Return (X, Y) of the center of cell containing provided text 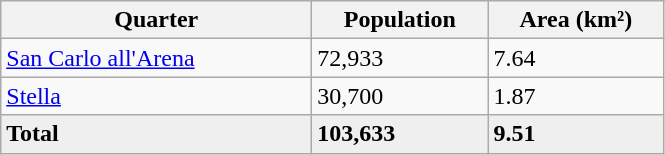
Stella (156, 96)
Area (km²) (576, 20)
103,633 (400, 134)
Population (400, 20)
7.64 (576, 58)
Total (156, 134)
30,700 (400, 96)
9.51 (576, 134)
72,933 (400, 58)
San Carlo all'Arena (156, 58)
1.87 (576, 96)
Quarter (156, 20)
